Return the (X, Y) coordinate for the center point of the cell that contains the specified text.  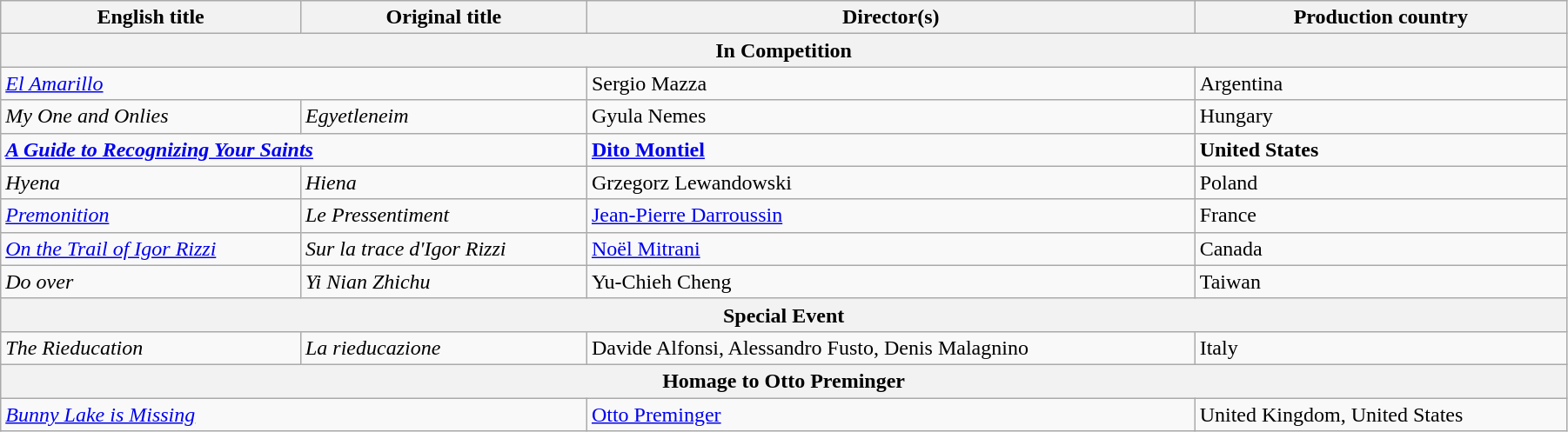
My One and Onlies (151, 116)
Davide Alfonsi, Alessandro Fusto, Denis Malagnino (891, 348)
Special Event (784, 315)
El Amarillo (294, 83)
On the Trail of Igor Rizzi (151, 249)
Bunny Lake is Missing (294, 415)
English title (151, 17)
Egyetleneim (444, 116)
Hungary (1380, 116)
Grzegorz Lewandowski (891, 183)
Production country (1380, 17)
Otto Preminger (891, 415)
Noël Mitrani (891, 249)
In Competition (784, 50)
Yi Nian Zhichu (444, 282)
Taiwan (1380, 282)
Original title (444, 17)
Yu-Chieh Cheng (891, 282)
France (1380, 216)
Gyula Nemes (891, 116)
Homage to Otto Preminger (784, 381)
United Kingdom, United States (1380, 415)
Canada (1380, 249)
Le Pressentiment (444, 216)
Hiena (444, 183)
Argentina (1380, 83)
A Guide to Recognizing Your Saints (294, 150)
The Rieducation (151, 348)
Director(s) (891, 17)
Hyena (151, 183)
Premonition (151, 216)
Italy (1380, 348)
Do over (151, 282)
Sur la trace d'Igor Rizzi (444, 249)
La rieducazione (444, 348)
Poland (1380, 183)
Dito Montiel (891, 150)
Sergio Mazza (891, 83)
United States (1380, 150)
Jean-Pierre Darroussin (891, 216)
